From the cell containing the given text, extract its center point as (x, y) coordinate. 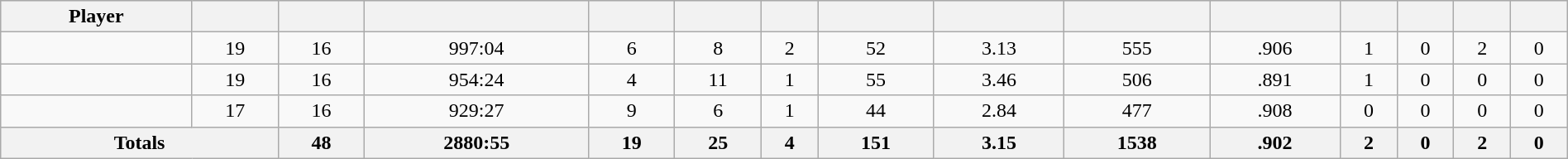
9 (632, 111)
151 (876, 142)
.891 (1275, 79)
44 (876, 111)
55 (876, 79)
506 (1137, 79)
Player (96, 17)
997:04 (476, 48)
2880:55 (476, 142)
3.15 (999, 142)
.902 (1275, 142)
2.84 (999, 111)
.906 (1275, 48)
954:24 (476, 79)
3.13 (999, 48)
8 (718, 48)
.908 (1275, 111)
48 (321, 142)
1538 (1137, 142)
17 (235, 111)
25 (718, 142)
11 (718, 79)
477 (1137, 111)
52 (876, 48)
555 (1137, 48)
929:27 (476, 111)
Totals (140, 142)
3.46 (999, 79)
